Find where the given text appears and provide that cell's center as [x, y] coordinate. 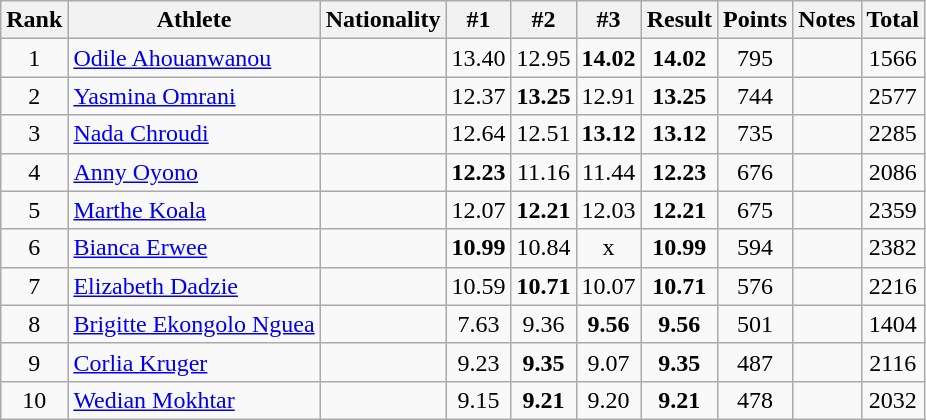
Elizabeth Dadzie [194, 286]
Nada Chroudi [194, 134]
12.07 [478, 210]
9.23 [478, 362]
10.84 [544, 248]
9 [34, 362]
12.91 [608, 96]
Rank [34, 20]
Wedian Mokhtar [194, 400]
12.64 [478, 134]
1404 [893, 324]
594 [756, 248]
487 [756, 362]
Points [756, 20]
Anny Oyono [194, 172]
735 [756, 134]
10.59 [478, 286]
744 [756, 96]
#1 [478, 20]
Corlia Kruger [194, 362]
x [608, 248]
Total [893, 20]
12.37 [478, 96]
7 [34, 286]
795 [756, 58]
8 [34, 324]
2216 [893, 286]
Bianca Erwee [194, 248]
Marthe Koala [194, 210]
676 [756, 172]
4 [34, 172]
Odile Ahouanwanou [194, 58]
Brigitte Ekongolo Nguea [194, 324]
5 [34, 210]
Result [679, 20]
12.03 [608, 210]
675 [756, 210]
Yasmina Omrani [194, 96]
12.95 [544, 58]
576 [756, 286]
11.16 [544, 172]
10.07 [608, 286]
3 [34, 134]
2086 [893, 172]
11.44 [608, 172]
2382 [893, 248]
478 [756, 400]
2577 [893, 96]
Nationality [383, 20]
2116 [893, 362]
9.36 [544, 324]
#2 [544, 20]
501 [756, 324]
9.07 [608, 362]
Athlete [194, 20]
10 [34, 400]
13.40 [478, 58]
2285 [893, 134]
6 [34, 248]
2359 [893, 210]
Notes [827, 20]
9.20 [608, 400]
9.15 [478, 400]
1566 [893, 58]
#3 [608, 20]
12.51 [544, 134]
2032 [893, 400]
2 [34, 96]
1 [34, 58]
7.63 [478, 324]
